Return the [x, y] coordinate for the center point of the cell that contains the specified text.  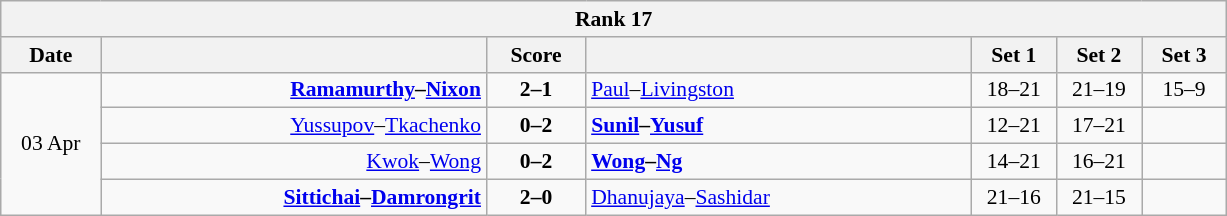
Yussupov–Tkachenko [294, 126]
Sunil–Yusuf [778, 126]
21–15 [1098, 197]
21–19 [1098, 90]
Kwok–Wong [294, 162]
17–21 [1098, 126]
Date [51, 55]
Set 3 [1184, 55]
Ramamurthy–Nixon [294, 90]
Set 2 [1098, 55]
Score [536, 55]
Dhanujaya–Sashidar [778, 197]
Rank 17 [614, 19]
18–21 [1014, 90]
21–16 [1014, 197]
15–9 [1184, 90]
Wong–Ng [778, 162]
Paul–Livingston [778, 90]
03 Apr [51, 143]
Set 1 [1014, 55]
16–21 [1098, 162]
2–0 [536, 197]
2–1 [536, 90]
12–21 [1014, 126]
Sittichai–Damrongrit [294, 197]
14–21 [1014, 162]
